Capture the cell that displays the provided text and extract its [x, y] central coordinate. 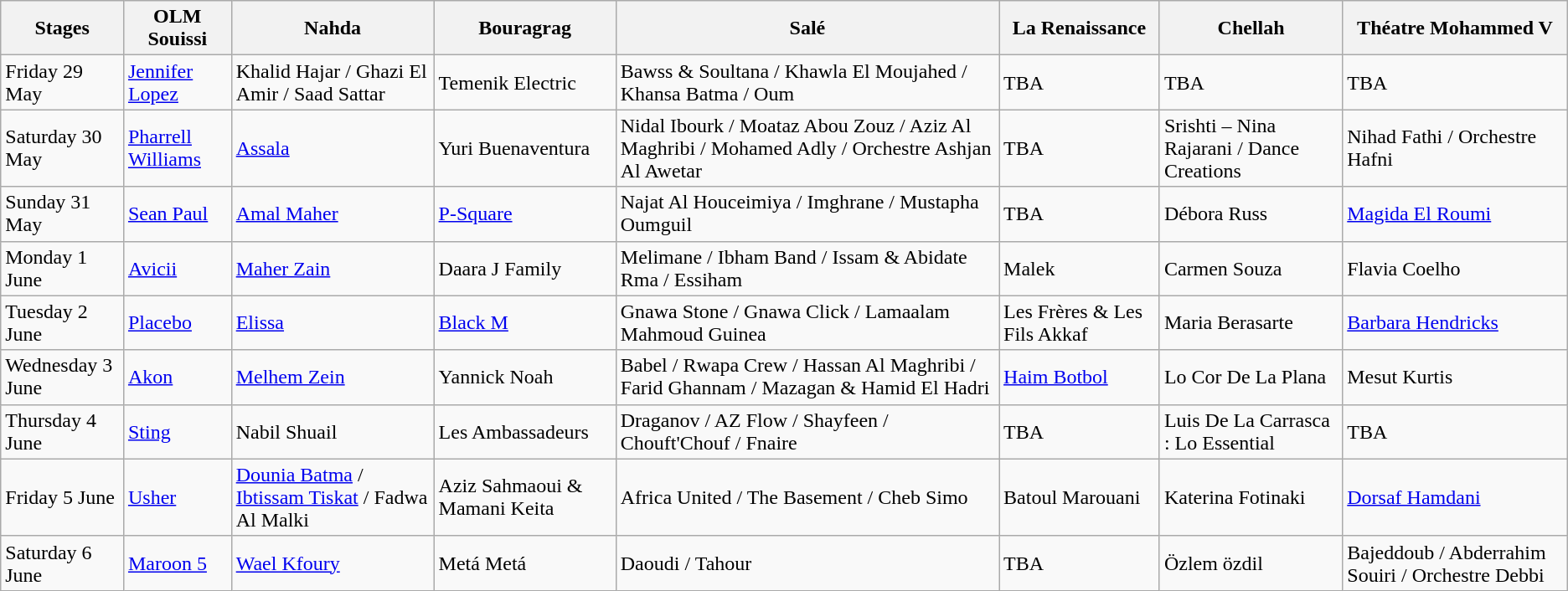
Akon [178, 377]
Nabil Shuail [333, 432]
Thursday 4 June [62, 432]
Black M [524, 323]
Usher [178, 497]
Batoul Marouani [1080, 497]
Jennifer Lopez [178, 82]
Avicii [178, 268]
Maria Berasarte [1251, 323]
Daoudi / Tahour [807, 563]
Wednesday 3 June [62, 377]
Luis De La Carrasca : Lo Essential [1251, 432]
Temenik Electric [524, 82]
Najat Al Houceimiya / Imghrane / Mustapha Oumguil [807, 214]
Aziz Sahmaoui & Mamani Keita [524, 497]
Bajeddoub / Abderrahim Souiri / Orchestre Debbi [1455, 563]
Katerina Fotinaki [1251, 497]
Daara J Family [524, 268]
Barbara Hendricks [1455, 323]
Özlem özdil [1251, 563]
Les Frères & Les Fils Akkaf [1080, 323]
Stages [62, 28]
Salé [807, 28]
Pharrell Williams [178, 148]
La Renaissance [1080, 28]
Dounia Batma / Ibtissam Tiskat / Fadwa Al Malki [333, 497]
Carmen Souza [1251, 268]
Metá Metá [524, 563]
Yannick Noah [524, 377]
Les Ambassadeurs [524, 432]
Friday 29 May [62, 82]
Srishti – Nina Rajarani / Dance Creations [1251, 148]
Africa United / The Basement / Cheb Simo [807, 497]
Maroon 5 [178, 563]
Sunday 31 May [62, 214]
Haim Botbol [1080, 377]
Placebo [178, 323]
Friday 5 June [62, 497]
Nidal Ibourk / Moataz Abou Zouz / Aziz Al Maghribi / Mohamed Adly / Orchestre Ashjan Al Awetar [807, 148]
Nihad Fathi / Orchestre Hafni [1455, 148]
Malek [1080, 268]
Sean Paul [178, 214]
Sting [178, 432]
Saturday 6 June [62, 563]
Lo Cor De La Plana [1251, 377]
Tuesday 2 June [62, 323]
Assala [333, 148]
Débora Russ [1251, 214]
OLM Souissi [178, 28]
Draganov / AZ Flow / Shayfeen / Chouft'Chouf / Fnaire [807, 432]
Elissa [333, 323]
Bouragrag [524, 28]
Monday 1 June [62, 268]
Nahda [333, 28]
Amal Maher [333, 214]
Wael Kfoury [333, 563]
Théatre Mohammed V [1455, 28]
Saturday 30 May [62, 148]
Mesut Kurtis [1455, 377]
Bawss & Soultana / Khawla El Moujahed / Khansa Batma / Oum [807, 82]
Khalid Hajar / Ghazi El Amir / Saad Sattar [333, 82]
Magida El Roumi [1455, 214]
Yuri Buenaventura [524, 148]
Flavia Coelho [1455, 268]
Melhem Zein [333, 377]
Chellah [1251, 28]
P-Square [524, 214]
Melimane / Ibham Band / Issam & Abidate Rma / Essiham [807, 268]
Maher Zain [333, 268]
Babel / Rwapa Crew / Hassan Al Maghribi / Farid Ghannam / Mazagan & Hamid El Hadri [807, 377]
Dorsaf Hamdani [1455, 497]
Gnawa Stone / Gnawa Click / Lamaalam Mahmoud Guinea [807, 323]
